Extract the [X, Y] coordinate from the center of the cell holding the provided text.  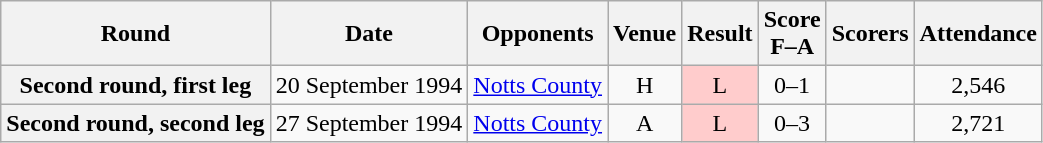
0–3 [792, 123]
27 September 1994 [369, 123]
H [645, 85]
20 September 1994 [369, 85]
2,546 [978, 85]
Venue [645, 34]
Round [136, 34]
Date [369, 34]
Opponents [538, 34]
Second round, first leg [136, 85]
Scorers [870, 34]
Second round, second leg [136, 123]
Attendance [978, 34]
ScoreF–A [792, 34]
0–1 [792, 85]
2,721 [978, 123]
A [645, 123]
Result [720, 34]
